Capture the cell that displays the provided text and extract its (X, Y) central coordinate. 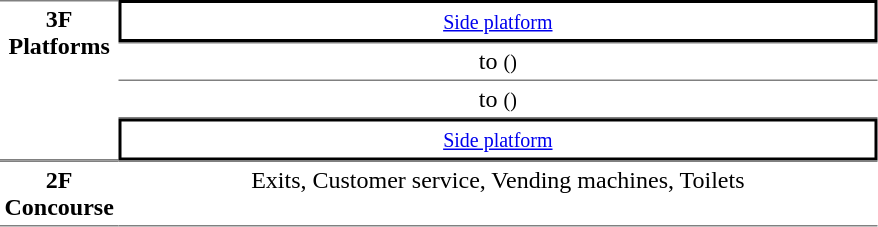
2FConcourse (59, 193)
3FPlatforms (59, 80)
Exits, Customer service, Vending machines, Toilets (498, 193)
